Return the (X, Y) coordinate for the center point of the cell that contains the specified text.  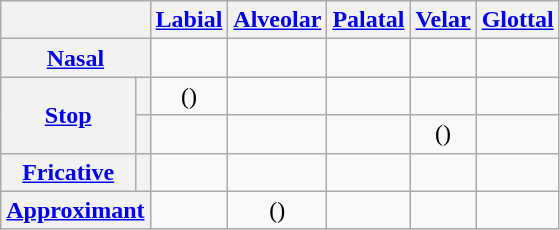
Stop (68, 115)
Glottal (518, 20)
Alveolar (278, 20)
Labial (189, 20)
Approximant (76, 210)
Fricative (68, 172)
Palatal (368, 20)
Nasal (76, 58)
Velar (443, 20)
